Search for the cell housing the specified text and yield its (x, y) center coordinate. 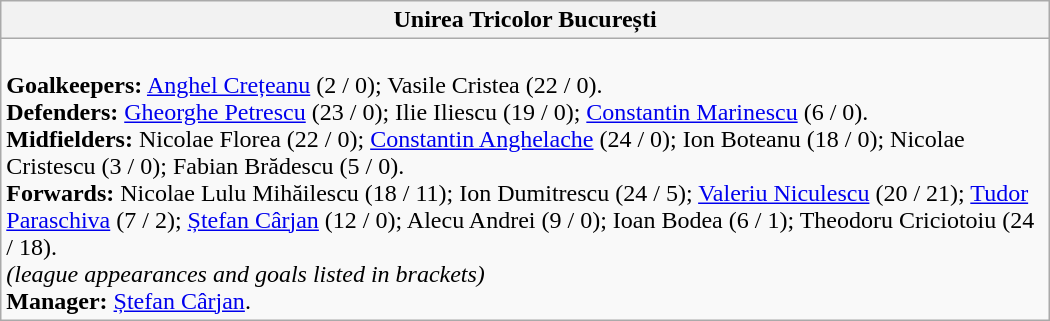
Unirea Tricolor București (525, 20)
